Pinpoint the cell where the given text exists, returning its (x, y) midpoint coordinate. 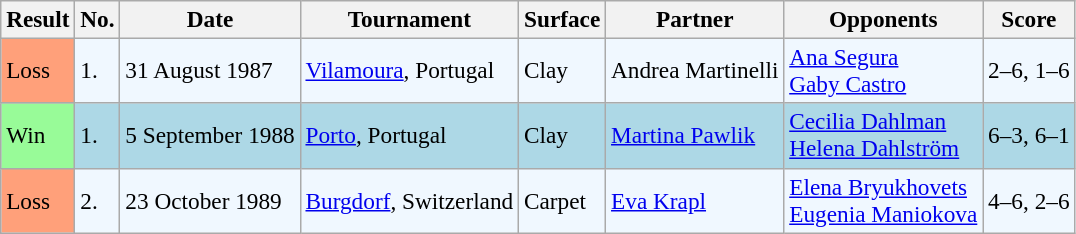
No. (98, 19)
Partner (695, 19)
Martina Pawlik (695, 136)
2–6, 1–6 (1029, 70)
23 October 1989 (210, 200)
Andrea Martinelli (695, 70)
Score (1029, 19)
Eva Krapl (695, 200)
Date (210, 19)
Elena Bryukhovets Eugenia Maniokova (884, 200)
Tournament (410, 19)
Porto, Portugal (410, 136)
Cecilia Dahlman Helena Dahlström (884, 136)
4–6, 2–6 (1029, 200)
5 September 1988 (210, 136)
Win (38, 136)
Ana Segura Gaby Castro (884, 70)
Burgdorf, Switzerland (410, 200)
Vilamoura, Portugal (410, 70)
31 August 1987 (210, 70)
2. (98, 200)
Carpet (562, 200)
Result (38, 19)
6–3, 6–1 (1029, 136)
Opponents (884, 19)
Surface (562, 19)
